Locate the cell with the specified text and output its (x, y) center coordinate. 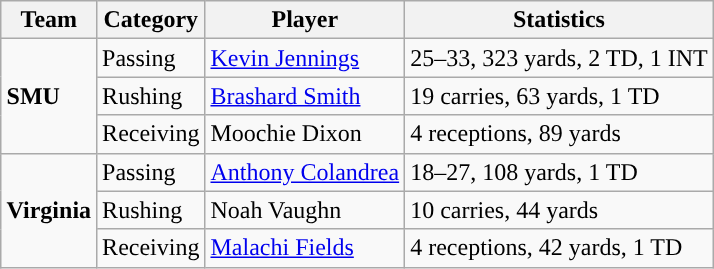
Statistics (560, 20)
25–33, 323 yards, 2 TD, 1 INT (560, 58)
Brashard Smith (305, 96)
Moochie Dixon (305, 134)
19 carries, 63 yards, 1 TD (560, 96)
Player (305, 20)
10 carries, 44 yards (560, 210)
SMU (49, 96)
Team (49, 20)
Malachi Fields (305, 248)
Kevin Jennings (305, 58)
Anthony Colandrea (305, 172)
4 receptions, 42 yards, 1 TD (560, 248)
Virginia (49, 210)
Noah Vaughn (305, 210)
18–27, 108 yards, 1 TD (560, 172)
Category (151, 20)
4 receptions, 89 yards (560, 134)
